Determine the [x, y] coordinate at the center of the cell enclosing the given text.  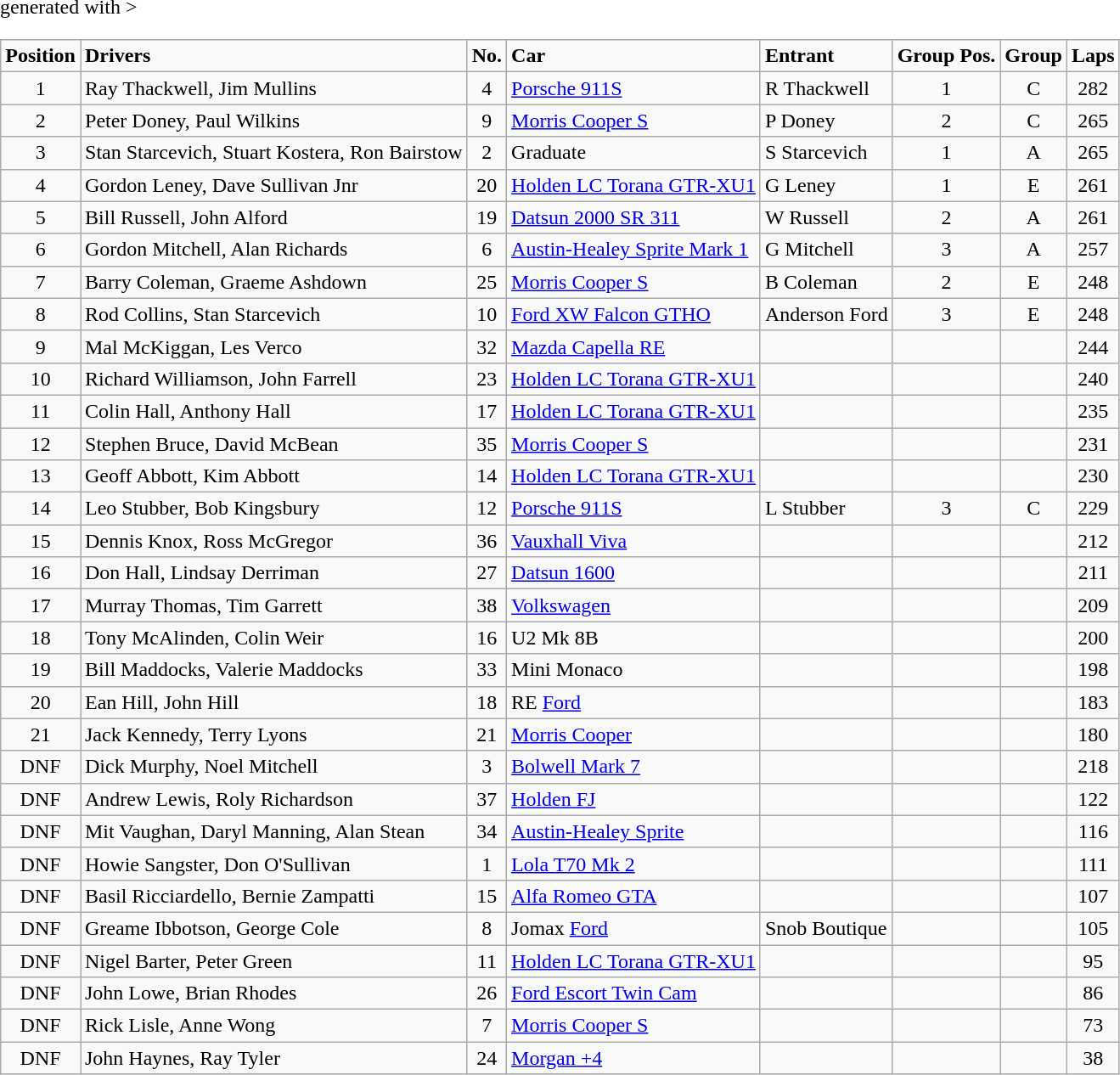
Entrant [826, 56]
200 [1093, 638]
73 [1093, 1026]
231 [1093, 444]
86 [1093, 993]
Gordon Leney, Dave Sullivan Jnr [273, 185]
Morgan +4 [633, 1058]
95 [1093, 960]
L Stubber [826, 509]
Richard Williamson, John Farrell [273, 379]
Bill Russell, John Alford [273, 217]
244 [1093, 346]
Car [633, 56]
Ford XW Falcon GTHO [633, 314]
Mini Monaco [633, 670]
Tony McAlinden, Colin Weir [273, 638]
211 [1093, 573]
Stephen Bruce, David McBean [273, 444]
Alfa Romeo GTA [633, 896]
Rod Collins, Stan Starcevich [273, 314]
Don Hall, Lindsay Derriman [273, 573]
198 [1093, 670]
229 [1093, 509]
Greame Ibbotson, George Cole [273, 928]
Group Pos. [946, 56]
27 [487, 573]
Holden FJ [633, 799]
257 [1093, 250]
Nigel Barter, Peter Green [273, 960]
R Thackwell [826, 88]
Drivers [273, 56]
Rick Lisle, Anne Wong [273, 1026]
Stan Starcevich, Stuart Kostera, Ron Bairstow [273, 153]
Anderson Ford [826, 314]
John Haynes, Ray Tyler [273, 1058]
24 [487, 1058]
230 [1093, 476]
Datsun 1600 [633, 573]
Austin-Healey Sprite [633, 831]
Gordon Mitchell, Alan Richards [273, 250]
26 [487, 993]
Mazda Capella RE [633, 346]
Barry Coleman, Graeme Ashdown [273, 282]
W Russell [826, 217]
23 [487, 379]
Snob Boutique [826, 928]
RE Ford [633, 702]
Graduate [633, 153]
282 [1093, 88]
Ray Thackwell, Jim Mullins [273, 88]
Bill Maddocks, Valerie Maddocks [273, 670]
Geoff Abbott, Kim Abbott [273, 476]
B Coleman [826, 282]
5 [41, 217]
Volkswagen [633, 605]
107 [1093, 896]
Howie Sangster, Don O'Sullivan [273, 864]
209 [1093, 605]
105 [1093, 928]
Group [1034, 56]
116 [1093, 831]
25 [487, 282]
Leo Stubber, Bob Kingsbury [273, 509]
Dennis Knox, Ross McGregor [273, 541]
32 [487, 346]
U2 Mk 8B [633, 638]
John Lowe, Brian Rhodes [273, 993]
Jack Kennedy, Terry Lyons [273, 734]
Ford Escort Twin Cam [633, 993]
34 [487, 831]
212 [1093, 541]
Peter Doney, Paul Wilkins [273, 121]
33 [487, 670]
No. [487, 56]
Vauxhall Viva [633, 541]
Mal McKiggan, Les Verco [273, 346]
218 [1093, 767]
G Mitchell [826, 250]
122 [1093, 799]
Murray Thomas, Tim Garrett [273, 605]
183 [1093, 702]
13 [41, 476]
Austin-Healey Sprite Mark 1 [633, 250]
Jomax Ford [633, 928]
Mit Vaughan, Daryl Manning, Alan Stean [273, 831]
G Leney [826, 185]
35 [487, 444]
Morris Cooper [633, 734]
36 [487, 541]
Andrew Lewis, Roly Richardson [273, 799]
180 [1093, 734]
Lola T70 Mk 2 [633, 864]
111 [1093, 864]
Laps [1093, 56]
Dick Murphy, Noel Mitchell [273, 767]
Ean Hill, John Hill [273, 702]
37 [487, 799]
P Doney [826, 121]
Colin Hall, Anthony Hall [273, 411]
Position [41, 56]
240 [1093, 379]
S Starcevich [826, 153]
Datsun 2000 SR 311 [633, 217]
235 [1093, 411]
Bolwell Mark 7 [633, 767]
Basil Ricciardello, Bernie Zampatti [273, 896]
